From the cell containing the given text, extract its center point as [x, y] coordinate. 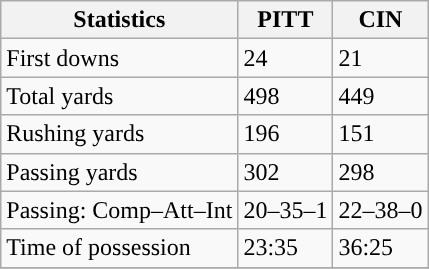
22–38–0 [380, 210]
449 [380, 96]
298 [380, 172]
Passing: Comp–Att–Int [120, 210]
Statistics [120, 20]
21 [380, 58]
24 [286, 58]
Rushing yards [120, 134]
23:35 [286, 248]
196 [286, 134]
Passing yards [120, 172]
498 [286, 96]
Total yards [120, 96]
151 [380, 134]
36:25 [380, 248]
PITT [286, 20]
Time of possession [120, 248]
20–35–1 [286, 210]
CIN [380, 20]
302 [286, 172]
First downs [120, 58]
